Find where the given text appears and provide that cell's center as (X, Y) coordinate. 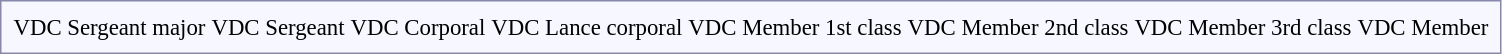
VDC Sergeant major (110, 27)
VDC Sergeant (278, 27)
VDC Member 3rd class (1243, 27)
VDC Corporal (418, 27)
VDC Member (1423, 27)
VDC Member 2nd class (1018, 27)
VDC Lance corporal (587, 27)
VDC Member 1st class (795, 27)
